Search for the cell housing the specified text and yield its [x, y] center coordinate. 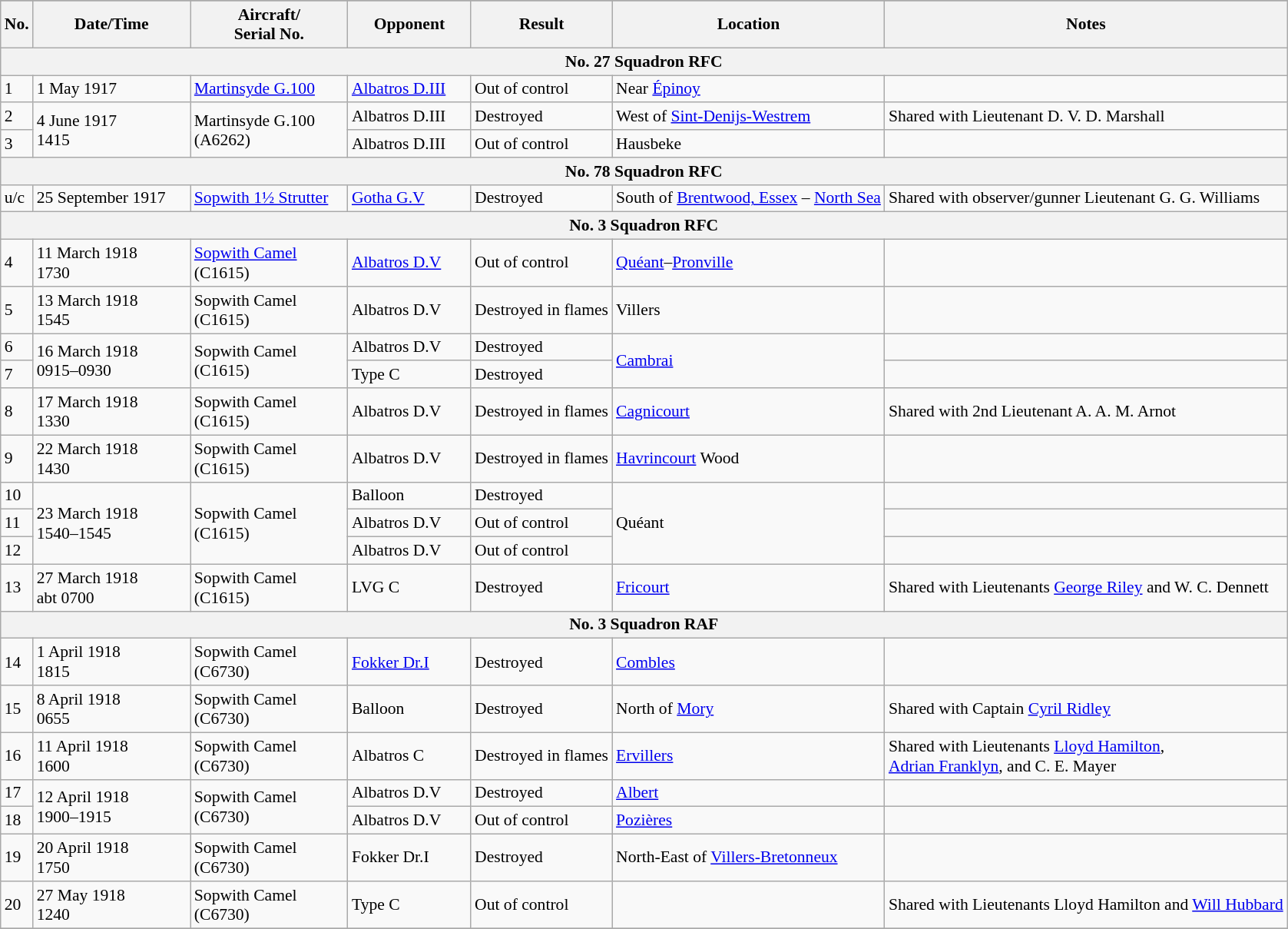
12 April 19181900–1915 [112, 807]
Near Épinoy [748, 89]
13 March 19181545 [112, 310]
Pozières [748, 821]
Martinsyde G.100(A6262) [269, 131]
Quéant [748, 523]
20 April 19181750 [112, 858]
Notes [1086, 25]
Combles [748, 662]
Albatros C [409, 756]
27 March 1918abt 0700 [112, 587]
Ervillers [748, 756]
Villers [748, 310]
7 [17, 375]
Location [748, 25]
No. 3 Squadron RFC [644, 226]
18 [17, 821]
Albert [748, 793]
10 [17, 496]
Shared with 2nd Lieutenant A. A. M. Arnot [1086, 412]
8 [17, 412]
North of Mory [748, 708]
Gotha G.V [409, 198]
25 September 1917 [112, 198]
Martinsyde G.100 [269, 89]
5 [17, 310]
4 June 19171415 [112, 131]
Opponent [409, 25]
No. [17, 25]
19 [17, 858]
4 [17, 263]
Shared with Captain Cyril Ridley [1086, 708]
9 [17, 458]
17 [17, 793]
1 [17, 89]
23 March 19181540–1545 [112, 523]
No. 78 Squadron RFC [644, 171]
2 [17, 117]
Sopwith 1½ Strutter [269, 198]
North-East of Villers-Bretonneux [748, 858]
Cagnicourt [748, 412]
16 [17, 756]
11 March 19181730 [112, 263]
15 [17, 708]
Aircraft/Serial No. [269, 25]
Quéant–Pronville [748, 263]
West of Sint-Denijs-Westrem [748, 117]
Hausbeke [748, 144]
Shared with observer/gunner Lieutenant G. G. Williams [1086, 198]
16 March 19180915–0930 [112, 361]
11 April 19181600 [112, 756]
27 May 19181240 [112, 905]
17 March 19181330 [112, 412]
Fricourt [748, 587]
14 [17, 662]
12 [17, 551]
Shared with Lieutenants Lloyd Hamilton and Will Hubbard [1086, 905]
Result [541, 25]
20 [17, 905]
Shared with Lieutenants George Riley and W. C. Dennett [1086, 587]
1 May 1917 [112, 89]
Shared with Lieutenants Lloyd Hamilton,Adrian Franklyn, and C. E. Mayer [1086, 756]
13 [17, 587]
Date/Time [112, 25]
Shared with Lieutenant D. V. D. Marshall [1086, 117]
LVG C [409, 587]
6 [17, 347]
8 April 19180655 [112, 708]
Havrincourt Wood [748, 458]
1 April 19181815 [112, 662]
Cambrai [748, 361]
u/c [17, 198]
22 March 19181430 [112, 458]
No. 27 Squadron RFC [644, 61]
11 [17, 523]
South of Brentwood, Essex – North Sea [748, 198]
No. 3 Squadron RAF [644, 625]
3 [17, 144]
